Extract the [x, y] coordinate from the center of the cell holding the provided text.  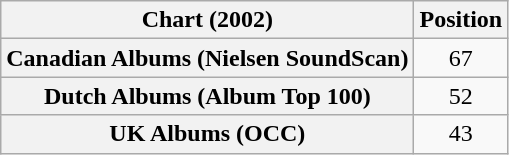
Position [461, 20]
Canadian Albums (Nielsen SoundScan) [208, 58]
Dutch Albums (Album Top 100) [208, 96]
43 [461, 134]
Chart (2002) [208, 20]
52 [461, 96]
UK Albums (OCC) [208, 134]
67 [461, 58]
